Capture the cell that displays the provided text and extract its [X, Y] central coordinate. 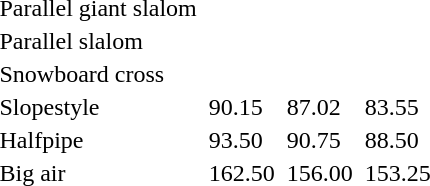
87.02 [320, 107]
90.75 [320, 140]
93.50 [242, 140]
90.15 [242, 107]
